Pinpoint the cell where the given text exists, returning its (X, Y) midpoint coordinate. 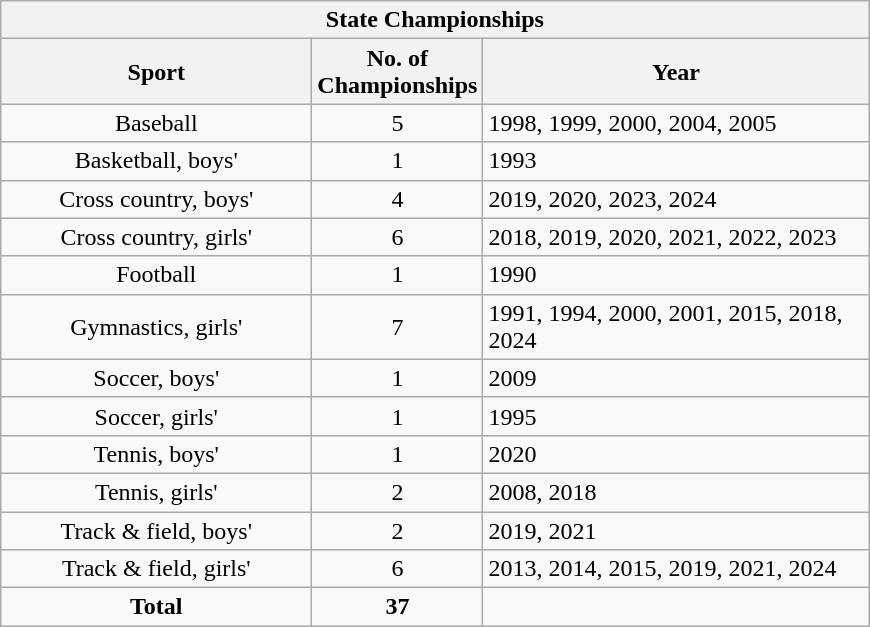
2008, 2018 (676, 492)
Sport (156, 72)
37 (398, 607)
7 (398, 326)
Year (676, 72)
Cross country, girls' (156, 237)
Track & field, boys' (156, 531)
2018, 2019, 2020, 2021, 2022, 2023 (676, 237)
Soccer, girls' (156, 416)
1990 (676, 275)
Baseball (156, 123)
5 (398, 123)
1993 (676, 161)
Basketball, boys' (156, 161)
2019, 2020, 2023, 2024 (676, 199)
Football (156, 275)
No. of Championships (398, 72)
Track & field, girls' (156, 569)
1991, 1994, 2000, 2001, 2015, 2018, 2024 (676, 326)
4 (398, 199)
State Championships (435, 20)
Tennis, boys' (156, 454)
Soccer, boys' (156, 378)
2020 (676, 454)
1995 (676, 416)
Tennis, girls' (156, 492)
Cross country, boys' (156, 199)
Total (156, 607)
1998, 1999, 2000, 2004, 2005 (676, 123)
2013, 2014, 2015, 2019, 2021, 2024 (676, 569)
Gymnastics, girls' (156, 326)
2019, 2021 (676, 531)
2009 (676, 378)
